Find where the given text appears and provide that cell's center as [X, Y] coordinate. 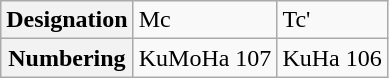
Tc' [332, 20]
Mc [205, 20]
KuHa 106 [332, 58]
Numbering [67, 58]
Designation [67, 20]
KuMoHa 107 [205, 58]
